Return (X, Y) of the center of cell containing provided text 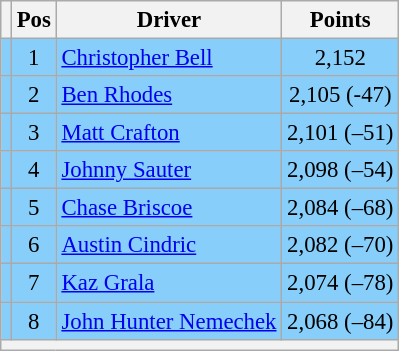
2,105 (-47) (340, 95)
2,098 (–54) (340, 170)
Austin Cindric (169, 245)
Ben Rhodes (169, 95)
2,068 (–84) (340, 321)
Driver (169, 20)
Pos (34, 20)
Points (340, 20)
2,101 (–51) (340, 133)
1 (34, 58)
8 (34, 321)
John Hunter Nemechek (169, 321)
Chase Briscoe (169, 208)
2,074 (–78) (340, 283)
4 (34, 170)
5 (34, 208)
7 (34, 283)
Johnny Sauter (169, 170)
Matt Crafton (169, 133)
2,082 (–70) (340, 245)
Christopher Bell (169, 58)
3 (34, 133)
2,152 (340, 58)
Kaz Grala (169, 283)
6 (34, 245)
2 (34, 95)
2,084 (–68) (340, 208)
